Capture the cell that displays the provided text and extract its (X, Y) central coordinate. 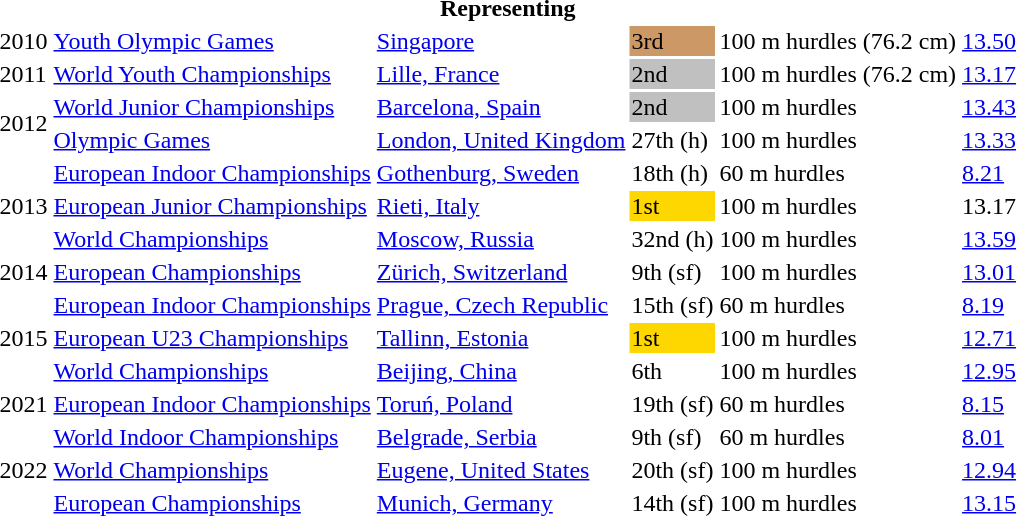
World Junior Championships (212, 107)
Lille, France (501, 74)
Beijing, China (501, 371)
Tallinn, Estonia (501, 338)
London, United Kingdom (501, 140)
20th (sf) (672, 470)
Eugene, United States (501, 470)
Prague, Czech Republic (501, 305)
European U23 Championships (212, 338)
Olympic Games (212, 140)
Toruń, Poland (501, 404)
Barcelona, Spain (501, 107)
Belgrade, Serbia (501, 437)
Moscow, Russia (501, 239)
Rieti, Italy (501, 206)
World Youth Championships (212, 74)
19th (sf) (672, 404)
Zürich, Switzerland (501, 272)
European Junior Championships (212, 206)
18th (h) (672, 173)
Gothenburg, Sweden (501, 173)
World Indoor Championships (212, 437)
27th (h) (672, 140)
3rd (672, 41)
Singapore (501, 41)
6th (672, 371)
32nd (h) (672, 239)
15th (sf) (672, 305)
Youth Olympic Games (212, 41)
European Championships (212, 272)
